Scan for the cell matching the given text and deliver its (x, y) coordinate at center. 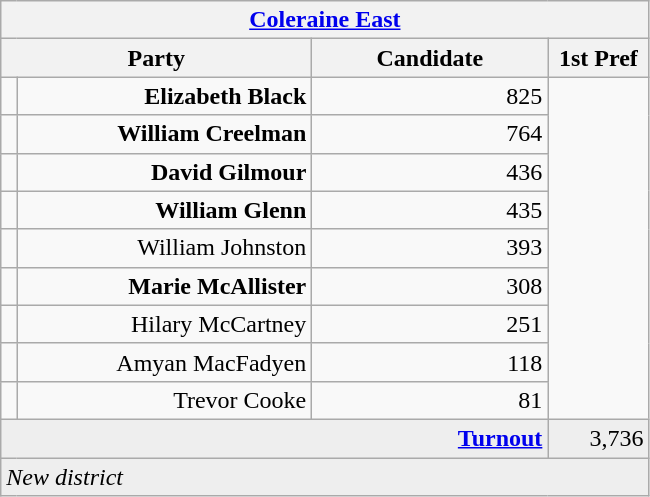
764 (430, 134)
Trevor Cooke (164, 400)
Amyan MacFadyen (164, 362)
3,736 (598, 438)
118 (430, 362)
393 (430, 248)
Hilary McCartney (164, 324)
Turnout (274, 438)
William Creelman (164, 134)
1st Pref (598, 58)
Coleraine East (325, 20)
Candidate (430, 58)
David Gilmour (164, 172)
William Glenn (164, 210)
825 (430, 96)
William Johnston (164, 248)
251 (430, 324)
81 (430, 400)
Marie McAllister (164, 286)
Elizabeth Black (164, 96)
Party (156, 58)
308 (430, 286)
New district (325, 477)
435 (430, 210)
436 (430, 172)
